From the cell containing the given text, extract its center point as (x, y) coordinate. 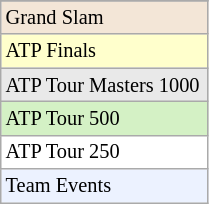
Grand Slam (104, 17)
Team Events (104, 186)
ATP Finals (104, 51)
ATP Tour 500 (104, 118)
ATP Tour Masters 1000 (104, 85)
ATP Tour 250 (104, 152)
